For the text-containing cell, return its midpoint in [x, y] coordinate format. 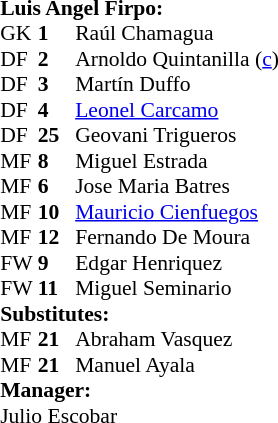
2 [57, 59]
GK [19, 33]
1 [57, 33]
3 [57, 85]
11 [57, 289]
12 [57, 237]
25 [57, 135]
6 [57, 187]
4 [57, 110]
8 [57, 161]
9 [57, 263]
10 [57, 212]
